Find where the given text appears and provide that cell's center as [x, y] coordinate. 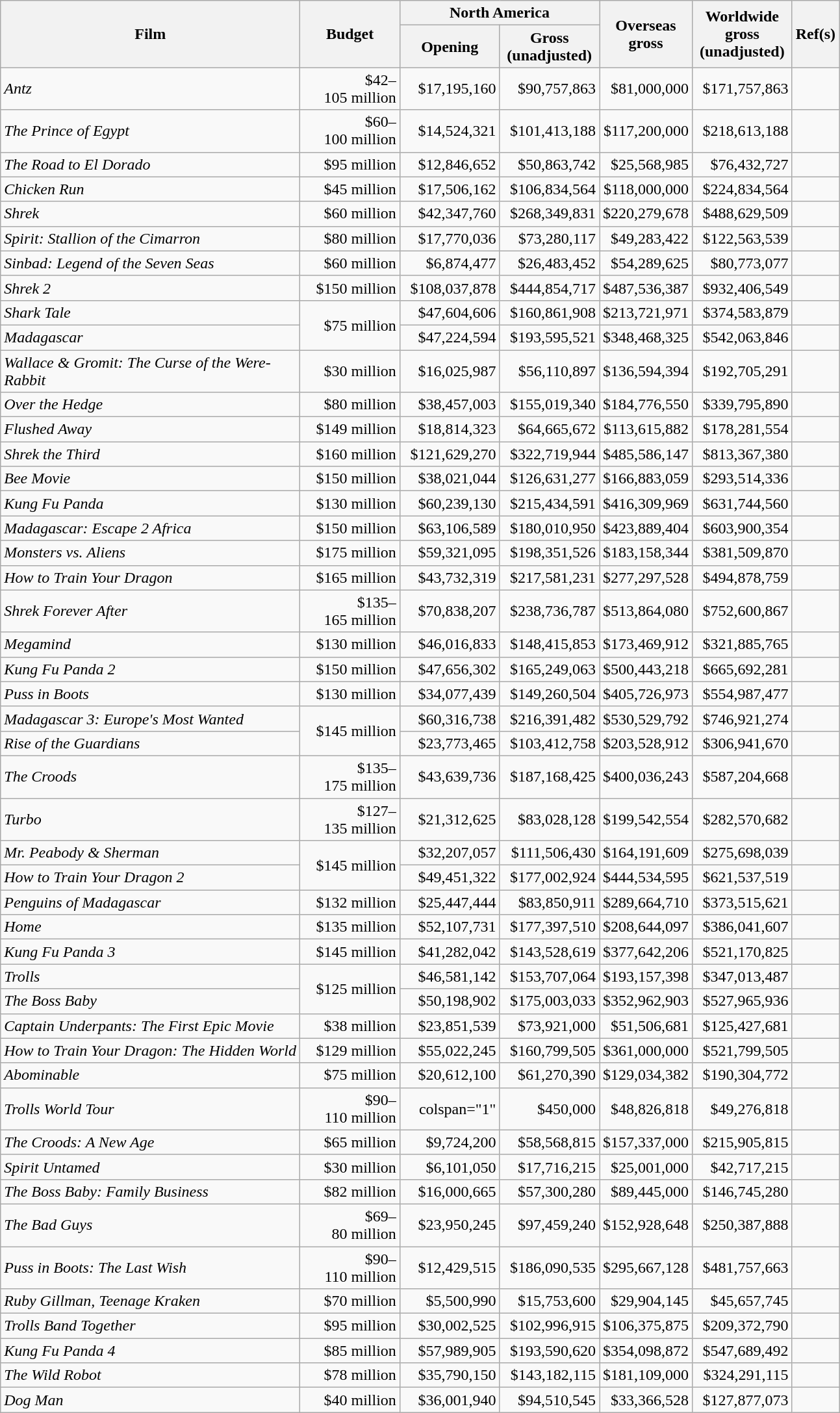
colspan="1" [450, 1108]
Overseasgross [646, 34]
$587,204,668 [743, 777]
$118,000,000 [646, 189]
North America [499, 13]
$40 million [350, 1400]
The Bad Guys [151, 1225]
The Croods: A New Age [151, 1142]
Madagascar: Escape 2 Africa [151, 528]
Budget [350, 34]
$50,863,742 [550, 164]
Film [151, 34]
$121,629,270 [450, 454]
$282,570,682 [743, 819]
$73,921,000 [550, 1026]
$64,665,672 [550, 429]
$181,109,000 [646, 1375]
$374,583,879 [743, 312]
Puss in Boots: The Last Wish [151, 1267]
Trolls World Tour [151, 1108]
$6,874,477 [450, 263]
$23,950,245 [450, 1225]
$56,110,897 [550, 370]
Madagascar [151, 337]
$183,158,344 [646, 553]
$213,721,971 [646, 312]
$146,745,280 [743, 1191]
The Prince of Egypt [151, 131]
$14,524,321 [450, 131]
$129,034,382 [646, 1075]
$16,025,987 [450, 370]
$295,667,128 [646, 1267]
$193,157,398 [646, 976]
Dog Man [151, 1400]
$48,826,818 [646, 1108]
Puss in Boots [151, 694]
$101,413,188 [550, 131]
$5,500,990 [450, 1301]
$208,644,097 [646, 927]
Flushed Away [151, 429]
$187,168,425 [550, 777]
$322,719,944 [550, 454]
$494,878,759 [743, 578]
$444,534,595 [646, 878]
$160,861,908 [550, 312]
$521,799,505 [743, 1050]
$102,996,915 [550, 1326]
$547,689,492 [743, 1351]
$143,528,619 [550, 952]
$500,443,218 [646, 669]
$186,090,535 [550, 1267]
$339,795,890 [743, 405]
Shrek Forever After [151, 611]
Spirit: Stallion of the Cimarron [151, 238]
$193,590,620 [550, 1351]
$184,776,550 [646, 405]
$60,239,130 [450, 503]
Kung Fu Panda [151, 503]
Antz [151, 88]
Shrek 2 [151, 288]
$752,600,867 [743, 611]
$127–135 million [350, 819]
$117,200,000 [646, 131]
$60,316,738 [450, 719]
$18,814,323 [450, 429]
$485,586,147 [646, 454]
$164,191,609 [646, 853]
$348,468,325 [646, 337]
$54,289,625 [646, 263]
$354,098,872 [646, 1351]
$153,707,064 [550, 976]
$59,321,095 [450, 553]
$32,207,057 [450, 853]
$143,182,115 [550, 1375]
$70 million [350, 1301]
$216,391,482 [550, 719]
$50,198,902 [450, 1001]
$405,726,973 [646, 694]
$49,283,422 [646, 238]
$746,921,274 [743, 719]
$149,260,504 [550, 694]
$60–100 million [350, 131]
Kung Fu Panda 2 [151, 669]
$813,367,380 [743, 454]
$165 million [350, 578]
$125 million [350, 989]
$65 million [350, 1142]
$513,864,080 [646, 611]
$73,280,117 [550, 238]
$17,195,160 [450, 88]
$69–80 million [350, 1225]
$293,514,336 [743, 479]
Megamind [151, 644]
$665,692,281 [743, 669]
$542,063,846 [743, 337]
$46,016,833 [450, 644]
$80,773,077 [743, 263]
$361,000,000 [646, 1050]
$76,432,727 [743, 164]
$155,019,340 [550, 405]
$25,568,985 [646, 164]
Wallace & Gromit: The Curse of the Were-Rabbit [151, 370]
$203,528,912 [646, 743]
$268,349,831 [550, 214]
$444,854,717 [550, 288]
$160,799,505 [550, 1050]
$149 million [350, 429]
$38,457,003 [450, 405]
Worldwide gross(unadjusted) [743, 34]
$198,351,526 [550, 553]
$106,834,564 [550, 189]
$136,594,394 [646, 370]
$9,724,200 [450, 1142]
$373,515,621 [743, 902]
$530,529,792 [646, 719]
$177,397,510 [550, 927]
$46,581,142 [450, 976]
$324,291,115 [743, 1375]
$15,753,600 [550, 1301]
$61,270,390 [550, 1075]
$135–165 million [350, 611]
$42–105 million [350, 88]
$43,732,319 [450, 578]
$43,639,736 [450, 777]
$306,941,670 [743, 743]
$377,642,206 [646, 952]
Gross(unadjusted) [550, 47]
Kung Fu Panda 3 [151, 952]
$157,337,000 [646, 1142]
The Boss Baby [151, 1001]
$97,459,240 [550, 1225]
$89,445,000 [646, 1191]
$481,757,663 [743, 1267]
$631,744,560 [743, 503]
How to Train Your Dragon: The Hidden World [151, 1050]
$621,537,519 [743, 878]
Ref(s) [815, 34]
$218,613,188 [743, 131]
$277,297,528 [646, 578]
$47,604,606 [450, 312]
$57,300,280 [550, 1191]
$215,434,591 [550, 503]
$29,904,145 [646, 1301]
$78 million [350, 1375]
$45,657,745 [743, 1301]
$177,002,924 [550, 878]
Penguins of Madagascar [151, 902]
$25,001,000 [646, 1167]
$21,312,625 [450, 819]
$132 million [350, 902]
$175,003,033 [550, 1001]
How to Train Your Dragon [151, 578]
$38 million [350, 1026]
Abominable [151, 1075]
Chicken Run [151, 189]
$52,107,731 [450, 927]
$554,987,477 [743, 694]
$35,790,150 [450, 1375]
$386,041,607 [743, 927]
$47,656,302 [450, 669]
$135 million [350, 927]
$135–175 million [350, 777]
$527,965,936 [743, 1001]
$23,773,465 [450, 743]
$85 million [350, 1351]
$51,506,681 [646, 1026]
$175 million [350, 553]
Shark Tale [151, 312]
$190,304,772 [743, 1075]
$193,595,521 [550, 337]
$30,002,525 [450, 1326]
The Wild Robot [151, 1375]
$347,013,487 [743, 976]
$36,001,940 [450, 1400]
$113,615,882 [646, 429]
$47,224,594 [450, 337]
$106,375,875 [646, 1326]
$38,021,044 [450, 479]
$49,451,322 [450, 878]
$17,716,215 [550, 1167]
Turbo [151, 819]
$199,542,554 [646, 819]
$12,846,652 [450, 164]
$83,028,128 [550, 819]
$34,077,439 [450, 694]
$217,581,231 [550, 578]
$23,851,539 [450, 1026]
Sinbad: Legend of the Seven Seas [151, 263]
$42,717,215 [743, 1167]
$103,412,758 [550, 743]
Over the Hedge [151, 405]
$224,834,564 [743, 189]
$171,757,863 [743, 88]
$17,770,036 [450, 238]
$178,281,554 [743, 429]
How to Train Your Dragon 2 [151, 878]
$238,736,787 [550, 611]
$42,347,760 [450, 214]
$58,568,815 [550, 1142]
$82 million [350, 1191]
Home [151, 927]
$352,962,903 [646, 1001]
$111,506,430 [550, 853]
$129 million [350, 1050]
$25,447,444 [450, 902]
$450,000 [550, 1108]
$289,664,710 [646, 902]
$603,900,354 [743, 528]
$423,889,404 [646, 528]
$180,010,950 [550, 528]
$220,279,678 [646, 214]
$108,037,878 [450, 288]
$275,698,039 [743, 853]
$192,705,291 [743, 370]
Madagascar 3: Europe's Most Wanted [151, 719]
Kung Fu Panda 4 [151, 1351]
$83,850,911 [550, 902]
$20,612,100 [450, 1075]
$165,249,063 [550, 669]
$215,905,815 [743, 1142]
$487,536,387 [646, 288]
The Boss Baby: Family Business [151, 1191]
$6,101,050 [450, 1167]
Trolls Band Together [151, 1326]
$26,483,452 [550, 263]
Bee Movie [151, 479]
$148,415,853 [550, 644]
$152,928,648 [646, 1225]
$160 million [350, 454]
Shrek the Third [151, 454]
$41,282,042 [450, 952]
$209,372,790 [743, 1326]
Shrek [151, 214]
$57,989,905 [450, 1351]
$63,106,589 [450, 528]
Monsters vs. Aliens [151, 553]
$166,883,059 [646, 479]
Rise of the Guardians [151, 743]
$400,036,243 [646, 777]
Opening [450, 47]
Trolls [151, 976]
$16,000,665 [450, 1191]
$173,469,912 [646, 644]
Ruby Gillman, Teenage Kraken [151, 1301]
$12,429,515 [450, 1267]
$488,629,509 [743, 214]
$94,510,545 [550, 1400]
$55,022,245 [450, 1050]
The Road to El Dorado [151, 164]
$122,563,539 [743, 238]
Mr. Peabody & Sherman [151, 853]
$416,309,969 [646, 503]
$125,427,681 [743, 1026]
$70,838,207 [450, 611]
$90,757,863 [550, 88]
$33,366,528 [646, 1400]
The Croods [151, 777]
$321,885,765 [743, 644]
$381,509,870 [743, 553]
$521,170,825 [743, 952]
$45 million [350, 189]
$49,276,818 [743, 1108]
$932,406,549 [743, 288]
$17,506,162 [450, 189]
$250,387,888 [743, 1225]
Captain Underpants: The First Epic Movie [151, 1026]
$127,877,073 [743, 1400]
$81,000,000 [646, 88]
Spirit Untamed [151, 1167]
$126,631,277 [550, 479]
